Detect which cell encompasses the target text, then output its [X, Y] center coordinate. 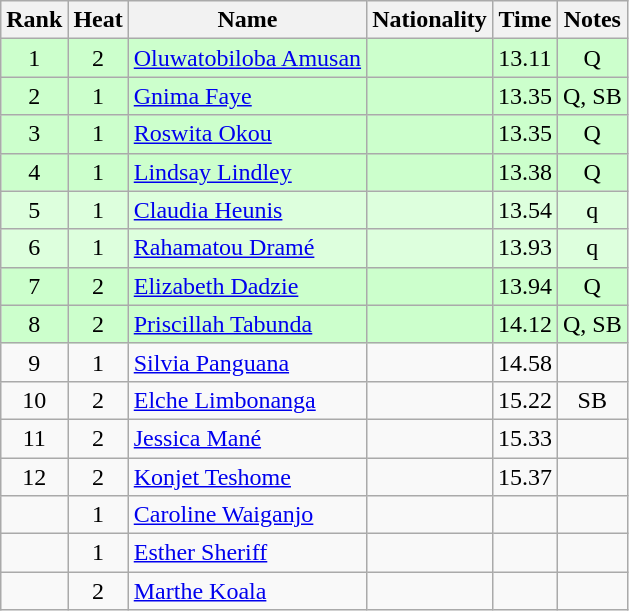
Jessica Mané [247, 438]
Elche Limbonanga [247, 400]
7 [34, 286]
Name [247, 20]
Gnima Faye [247, 96]
Konjet Teshome [247, 477]
3 [34, 134]
Nationality [430, 20]
Elizabeth Dadzie [247, 286]
13.54 [524, 210]
15.22 [524, 400]
Silvia Panguana [247, 362]
Rank [34, 20]
11 [34, 438]
Oluwatobiloba Amusan [247, 58]
Marthe Koala [247, 591]
Rahamatou Dramé [247, 248]
15.37 [524, 477]
14.12 [524, 324]
13.94 [524, 286]
10 [34, 400]
5 [34, 210]
12 [34, 477]
Caroline Waiganjo [247, 515]
13.38 [524, 172]
Esther Sheriff [247, 553]
9 [34, 362]
Heat [98, 20]
8 [34, 324]
Notes [592, 20]
13.11 [524, 58]
13.93 [524, 248]
4 [34, 172]
SB [592, 400]
Lindsay Lindley [247, 172]
6 [34, 248]
Claudia Heunis [247, 210]
Time [524, 20]
15.33 [524, 438]
Priscillah Tabunda [247, 324]
14.58 [524, 362]
Roswita Okou [247, 134]
